Find where the given text appears and provide that cell's center as (x, y) coordinate. 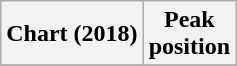
Chart (2018) (72, 34)
Peakposition (189, 34)
